From the cell containing the given text, extract its center point as [x, y] coordinate. 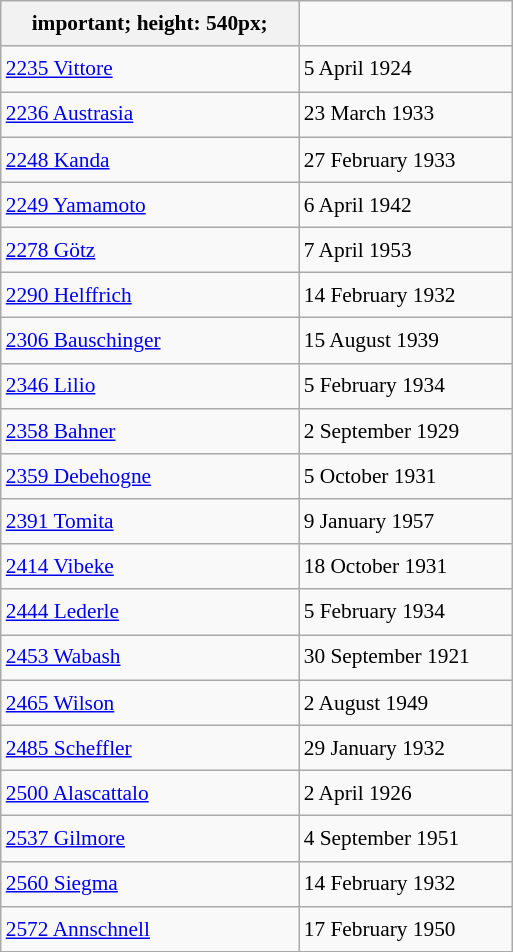
2249 Yamamoto [150, 204]
2358 Bahner [150, 430]
29 January 1932 [406, 748]
2359 Debehogne [150, 476]
2290 Helffrich [150, 296]
2572 Annschnell [150, 928]
17 February 1950 [406, 928]
2444 Lederle [150, 612]
23 March 1933 [406, 114]
2306 Bauschinger [150, 340]
2248 Kanda [150, 160]
2500 Alascattalo [150, 792]
27 February 1933 [406, 160]
2 August 1949 [406, 702]
7 April 1953 [406, 250]
30 September 1921 [406, 658]
4 September 1951 [406, 838]
6 April 1942 [406, 204]
5 April 1924 [406, 68]
2278 Götz [150, 250]
9 January 1957 [406, 522]
18 October 1931 [406, 566]
15 August 1939 [406, 340]
important; height: 540px; [150, 24]
2391 Tomita [150, 522]
2 April 1926 [406, 792]
2236 Austrasia [150, 114]
2346 Lilio [150, 386]
2235 Vittore [150, 68]
2485 Scheffler [150, 748]
2 September 1929 [406, 430]
2537 Gilmore [150, 838]
2414 Vibeke [150, 566]
2453 Wabash [150, 658]
2465 Wilson [150, 702]
2560 Siegma [150, 884]
5 October 1931 [406, 476]
